Search for the cell housing the specified text and yield its [x, y] center coordinate. 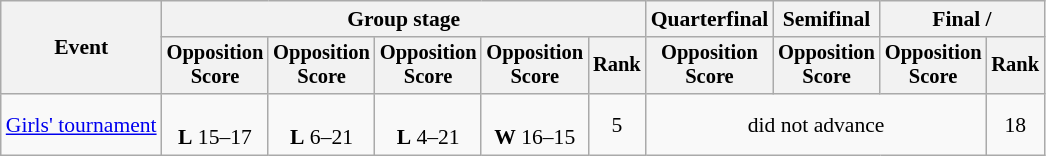
W 16–15 [534, 124]
did not advance [816, 124]
5 [617, 124]
18 [1015, 124]
L 6–21 [322, 124]
Group stage [404, 19]
L 15–17 [216, 124]
Quarterfinal [710, 19]
Girls' tournament [82, 124]
L 4–21 [428, 124]
Event [82, 48]
Final / [962, 19]
Semifinal [826, 19]
